Return the [X, Y] coordinate for the center point of the cell that contains the specified text.  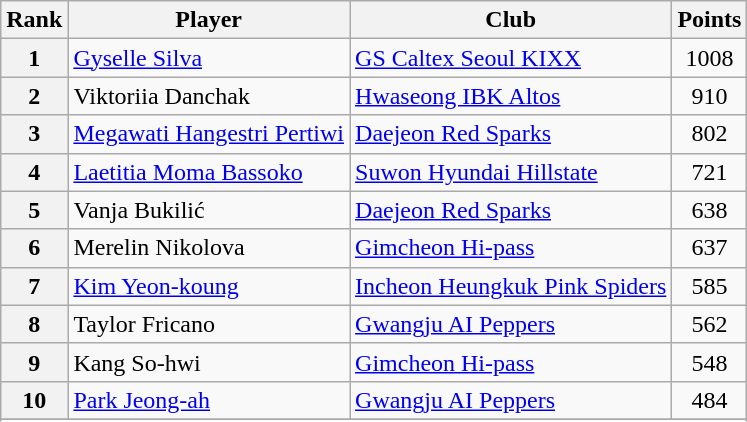
Club [511, 20]
Hwaseong IBK Altos [511, 96]
Gyselle Silva [209, 58]
2 [34, 96]
Incheon Heungkuk Pink Spiders [511, 286]
Viktoriia Danchak [209, 96]
10 [34, 400]
1 [34, 58]
Suwon Hyundai Hillstate [511, 172]
9 [34, 362]
1008 [710, 58]
Laetitia Moma Bassoko [209, 172]
8 [34, 324]
562 [710, 324]
GS Caltex Seoul KIXX [511, 58]
484 [710, 400]
Rank [34, 20]
Player [209, 20]
910 [710, 96]
6 [34, 248]
Points [710, 20]
Taylor Fricano [209, 324]
Kim Yeon-koung [209, 286]
4 [34, 172]
3 [34, 134]
638 [710, 210]
Kang So-hwi [209, 362]
Merelin Nikolova [209, 248]
Vanja Bukilić [209, 210]
802 [710, 134]
637 [710, 248]
548 [710, 362]
585 [710, 286]
Megawati Hangestri Pertiwi [209, 134]
5 [34, 210]
721 [710, 172]
Park Jeong-ah [209, 400]
7 [34, 286]
